Identify which cell holds the provided text, then report its [x, y] central coordinate. 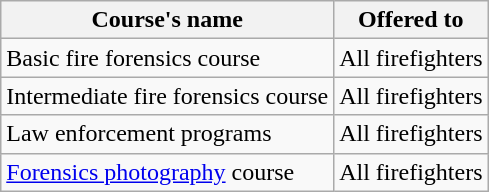
Offered to [411, 20]
Basic fire forensics course [168, 58]
Intermediate fire forensics course [168, 96]
Course's name [168, 20]
Law enforcement programs [168, 134]
Forensics photography course [168, 172]
